Output the (X, Y) coordinate of the center of the cell containing the given text.  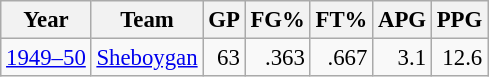
Year (46, 20)
.667 (342, 58)
PPG (459, 20)
GP (224, 20)
APG (402, 20)
FG% (278, 20)
Sheboygan (147, 58)
Team (147, 20)
63 (224, 58)
FT% (342, 20)
.363 (278, 58)
1949–50 (46, 58)
12.6 (459, 58)
3.1 (402, 58)
